Scan for the cell matching the given text and deliver its [x, y] coordinate at center. 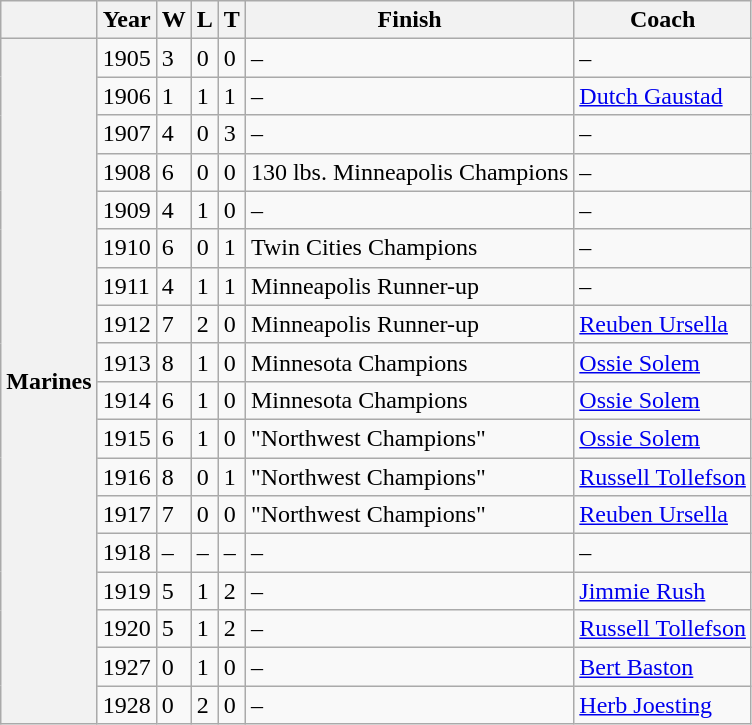
Jimmie Rush [663, 591]
Herb Joesting [663, 705]
1914 [126, 400]
1918 [126, 553]
1905 [126, 58]
1913 [126, 362]
1920 [126, 629]
Marines [49, 382]
1927 [126, 667]
Twin Cities Champions [409, 248]
T [232, 20]
Bert Baston [663, 667]
Finish [409, 20]
1906 [126, 96]
1928 [126, 705]
1908 [126, 172]
1915 [126, 438]
1917 [126, 515]
Coach [663, 20]
1916 [126, 477]
Year [126, 20]
L [204, 20]
1909 [126, 210]
W [174, 20]
1911 [126, 286]
1907 [126, 134]
1919 [126, 591]
1912 [126, 324]
130 lbs. Minneapolis Champions [409, 172]
1910 [126, 248]
Dutch Gaustad [663, 96]
